Determine the [X, Y] coordinate at the center of the cell enclosing the given text.  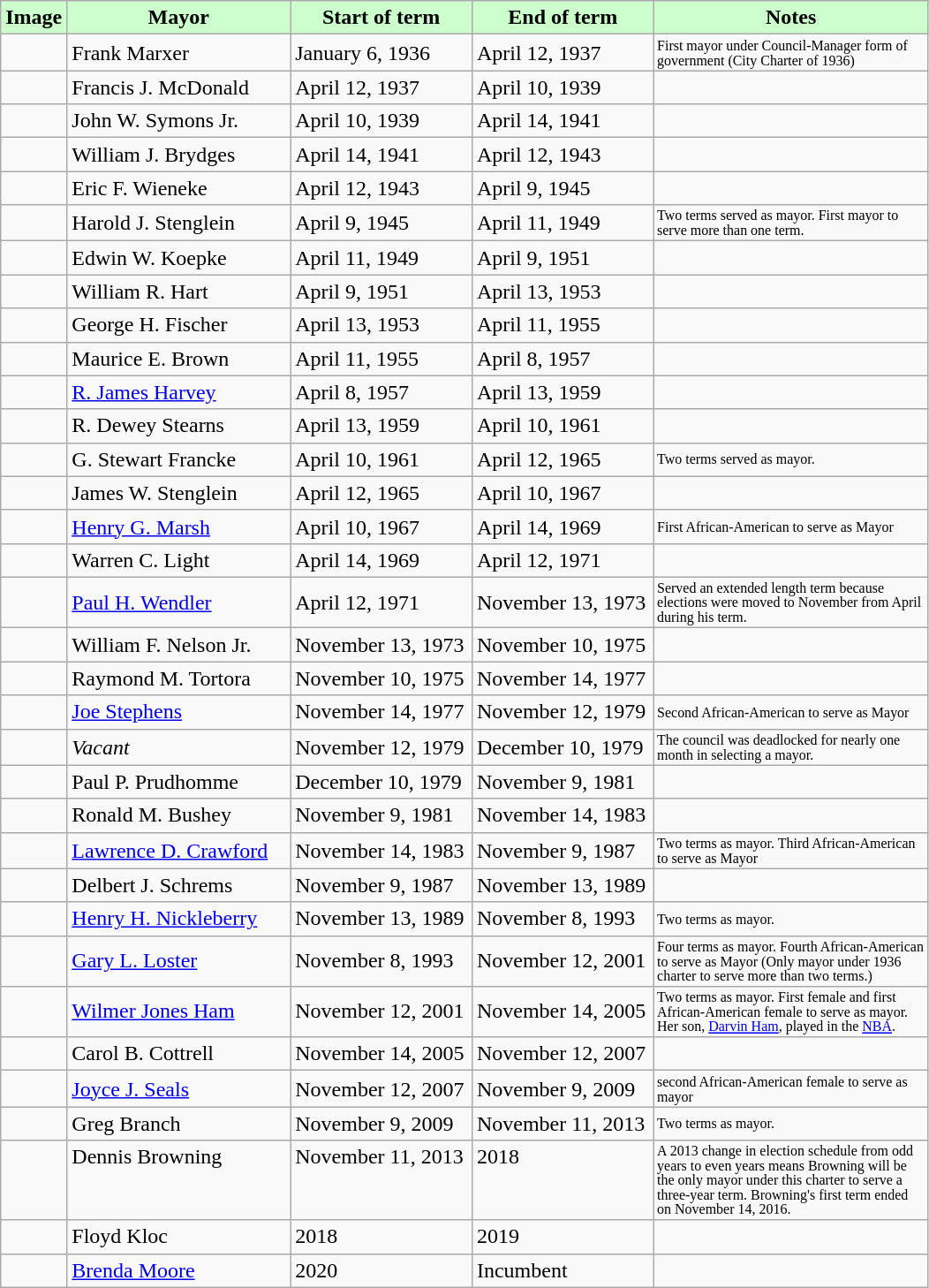
Paul H. Wendler [178, 602]
First mayor under Council-Manager form of government (City Charter of 1936) [791, 53]
2020 [381, 1270]
William J. Brydges [178, 155]
Henry H. Nickleberry [178, 919]
The council was deadlocked for nearly one month in selecting a mayor. [791, 747]
John W. Symons Jr. [178, 121]
Wilmer Jones Ham [178, 1011]
Second African-American to serve as Mayor [791, 712]
Delbert J. Schrems [178, 885]
Frank Marxer [178, 53]
Gary L. Loster [178, 961]
Notes [791, 18]
Joe Stephens [178, 712]
Edwin W. Koepke [178, 258]
2019 [563, 1237]
First African-American to serve as Mayor [791, 527]
G. Stewart Francke [178, 459]
Served an extended length term because elections were moved to November from April during his term. [791, 602]
Warren C. Light [178, 560]
R. Dewey Stearns [178, 426]
Two terms as mayor. First female and first African-American female to serve as mayor. Her son, Darvin Ham, played in the NBA. [791, 1011]
January 6, 1936 [381, 53]
James W. Stenglein [178, 493]
Vacant [178, 747]
Maurice E. Brown [178, 359]
Henry G. Marsh [178, 527]
Lawrence D. Crawford [178, 850]
George H. Fischer [178, 325]
Francis J. McDonald [178, 87]
Carol B. Cottrell [178, 1054]
Eric F. Wieneke [178, 188]
Four terms as mayor. Fourth African-American to serve as Mayor (Only mayor under 1936 charter to serve more than two terms.) [791, 961]
Two terms served as mayor. First mayor to serve more than one term. [791, 223]
Ronald M. Bushey [178, 815]
William F. Nelson Jr. [178, 645]
Start of term [381, 18]
Two terms served as mayor. [791, 459]
End of term [563, 18]
William R. Hart [178, 292]
Floyd Kloc [178, 1237]
Two terms as mayor. Third African-American to serve as Mayor [791, 850]
Brenda Moore [178, 1270]
Greg Branch [178, 1124]
Harold J. Stenglein [178, 223]
Mayor [178, 18]
second African-American female to serve as mayor [791, 1088]
Raymond M. Tortora [178, 678]
Dennis Browning [178, 1180]
Paul P. Prudhomme [178, 782]
Image [34, 18]
R. James Harvey [178, 392]
Incumbent [563, 1270]
Joyce J. Seals [178, 1088]
